Provide the [X, Y] coordinate of the cell's center where the given text is located.  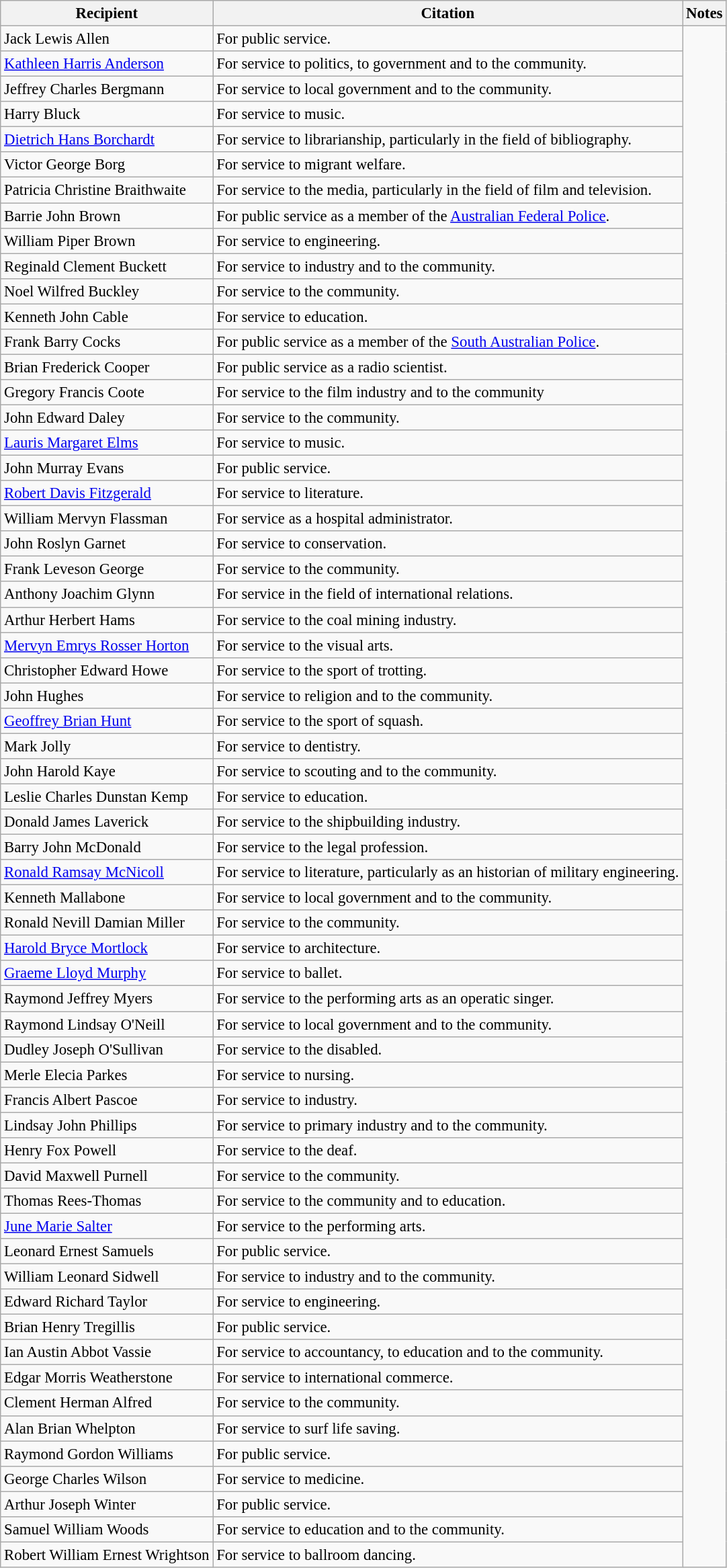
Victor George Borg [107, 165]
David Maxwell Purnell [107, 1175]
Arthur Herbert Hams [107, 620]
Raymond Gordon Williams [107, 1454]
John Edward Daley [107, 417]
For service to the sport of squash. [447, 721]
For service to the film industry and to the community [447, 393]
For service to nursing. [447, 1075]
Mervyn Emrys Rosser Horton [107, 645]
John Hughes [107, 696]
For service to the legal profession. [447, 848]
Barry John McDonald [107, 848]
Leonard Ernest Samuels [107, 1251]
William Piper Brown [107, 241]
For service to migrant welfare. [447, 165]
Barrie John Brown [107, 216]
For service to librarianship, particularly in the field of bibliography. [447, 140]
For service to the disabled. [447, 1049]
For service to medicine. [447, 1479]
Citation [447, 13]
Alan Brian Whelpton [107, 1428]
For service to the deaf. [447, 1151]
Frank Leveson George [107, 569]
For public service as a member of the Australian Federal Police. [447, 216]
For service to conservation. [447, 544]
Merle Elecia Parkes [107, 1075]
Anthony Joachim Glynn [107, 595]
Donald James Laverick [107, 822]
Lauris Margaret Elms [107, 443]
Samuel William Woods [107, 1530]
Francis Albert Pascoe [107, 1100]
George Charles Wilson [107, 1479]
For service to literature, particularly as an historian of military engineering. [447, 872]
Geoffrey Brian Hunt [107, 721]
For service to the community and to education. [447, 1201]
Frank Barry Cocks [107, 342]
For service to international commerce. [447, 1378]
Reginald Clement Buckett [107, 266]
Noel Wilfred Buckley [107, 291]
Leslie Charles Dunstan Kemp [107, 796]
For service to surf life saving. [447, 1428]
Ronald Ramsay McNicoll [107, 872]
Jack Lewis Allen [107, 39]
John Murray Evans [107, 468]
For service to literature. [447, 493]
Jeffrey Charles Bergmann [107, 89]
John Harold Kaye [107, 772]
For service to politics, to government and to the community. [447, 64]
For service to education and to the community. [447, 1530]
For service to scouting and to the community. [447, 772]
Harold Bryce Mortlock [107, 948]
Raymond Jeffrey Myers [107, 999]
Brian Henry Tregillis [107, 1327]
For service to the sport of trotting. [447, 670]
Graeme Lloyd Murphy [107, 974]
Edgar Morris Weatherstone [107, 1378]
Harry Bluck [107, 114]
For service to industry. [447, 1100]
Raymond Lindsay O'Neill [107, 1024]
Dietrich Hans Borchardt [107, 140]
For service to dentistry. [447, 746]
Dudley Joseph O'Sullivan [107, 1049]
Mark Jolly [107, 746]
Lindsay John Phillips [107, 1125]
For service to the shipbuilding industry. [447, 822]
For public service as a radio scientist. [447, 367]
For public service as a member of the South Australian Police. [447, 342]
Robert Davis Fitzgerald [107, 493]
For service to primary industry and to the community. [447, 1125]
Christopher Edward Howe [107, 670]
Kenneth John Cable [107, 317]
Notes [704, 13]
For service in the field of international relations. [447, 595]
Arthur Joseph Winter [107, 1504]
For service to accountancy, to education and to the community. [447, 1352]
Edward Richard Taylor [107, 1302]
Ronald Nevill Damian Miller [107, 923]
For service to religion and to the community. [447, 696]
Gregory Francis Coote [107, 393]
Kathleen Harris Anderson [107, 64]
For service to ballet. [447, 974]
Ian Austin Abbot Vassie [107, 1352]
Clement Herman Alfred [107, 1403]
John Roslyn Garnet [107, 544]
For service as a hospital administrator. [447, 519]
For service to the visual arts. [447, 645]
Brian Frederick Cooper [107, 367]
Kenneth Mallabone [107, 898]
For service to the coal mining industry. [447, 620]
For service to architecture. [447, 948]
For service to the media, particularly in the field of film and television. [447, 190]
For service to the performing arts. [447, 1226]
For service to the performing arts as an operatic singer. [447, 999]
Patricia Christine Braithwaite [107, 190]
William Mervyn Flassman [107, 519]
Robert William Ernest Wrightson [107, 1555]
Recipient [107, 13]
For service to ballroom dancing. [447, 1555]
June Marie Salter [107, 1226]
Thomas Rees-Thomas [107, 1201]
William Leonard Sidwell [107, 1277]
Henry Fox Powell [107, 1151]
